Locate the cell with the specified text and output its (X, Y) center coordinate. 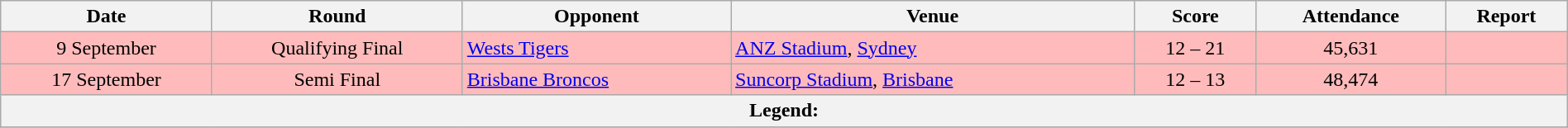
12 – 13 (1195, 79)
ANZ Stadium, Sydney (933, 48)
Brisbane Broncos (596, 79)
Score (1195, 17)
Report (1507, 17)
Wests Tigers (596, 48)
12 – 21 (1195, 48)
45,631 (1350, 48)
Attendance (1350, 17)
Qualifying Final (337, 48)
48,474 (1350, 79)
9 September (107, 48)
Opponent (596, 17)
Legend: (784, 111)
Round (337, 17)
17 September (107, 79)
Date (107, 17)
Venue (933, 17)
Semi Final (337, 79)
Suncorp Stadium, Brisbane (933, 79)
